Extract the (x, y) coordinate from the center of the cell holding the provided text.  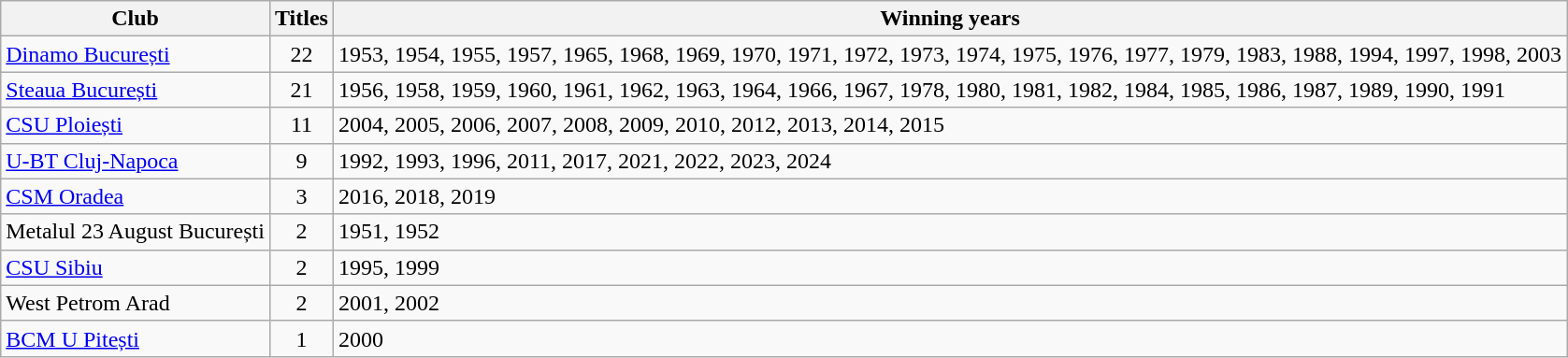
1951, 1952 (950, 232)
2004, 2005, 2006, 2007, 2008, 2009, 2010, 2012, 2013, 2014, 2015 (950, 125)
9 (301, 161)
Metalul 23 August București (136, 232)
1995, 1999 (950, 267)
CSU Ploiești (136, 125)
CSU Sibiu (136, 267)
CSM Oradea (136, 196)
2001, 2002 (950, 303)
21 (301, 90)
Steaua București (136, 90)
2000 (950, 338)
Winning years (950, 19)
Dinamo București (136, 54)
Titles (301, 19)
22 (301, 54)
1956, 1958, 1959, 1960, 1961, 1962, 1963, 1964, 1966, 1967, 1978, 1980, 1981, 1982, 1984, 1985, 1986, 1987, 1989, 1990, 1991 (950, 90)
3 (301, 196)
1992, 1993, 1996, 2011, 2017, 2021, 2022, 2023, 2024 (950, 161)
BCM U Pitești (136, 338)
U-BT Cluj-Napoca (136, 161)
Club (136, 19)
2016, 2018, 2019 (950, 196)
1 (301, 338)
11 (301, 125)
1953, 1954, 1955, 1957, 1965, 1968, 1969, 1970, 1971, 1972, 1973, 1974, 1975, 1976, 1977, 1979, 1983, 1988, 1994, 1997, 1998, 2003 (950, 54)
West Petrom Arad (136, 303)
